Provide the [x, y] coordinate of the cell's center where the given text is located.  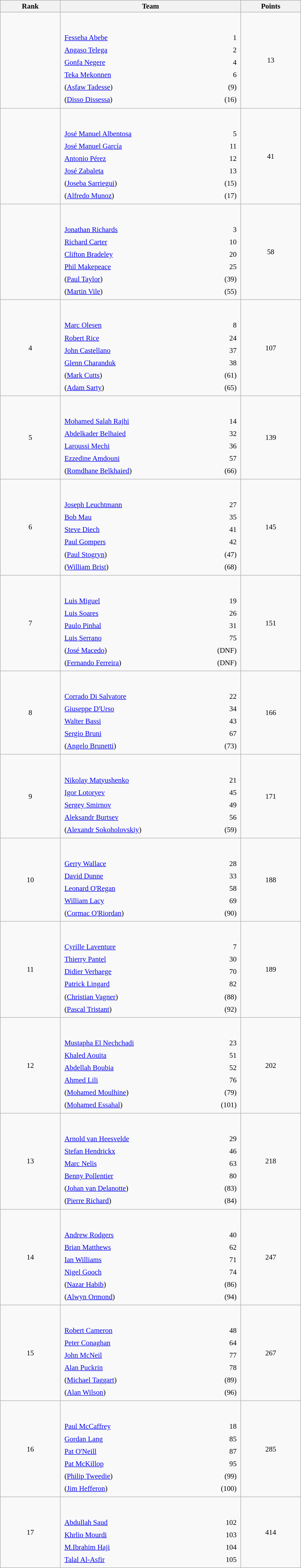
42 [221, 542]
35 [221, 517]
71 [219, 1260]
36 [223, 446]
166 [271, 713]
1 [218, 38]
26 [214, 613]
Khrlio Mourdi [131, 1535]
Luis Miguel [126, 601]
Peter Conaghan [131, 1343]
Alan Puckrin [131, 1368]
21 [224, 780]
38 [219, 363]
José Manuel Albentosa [135, 134]
(39) [220, 279]
Giuseppe D'Urso [133, 709]
45 [224, 792]
Marc Nelis [134, 1164]
2 [218, 50]
40 [219, 1234]
139 [271, 437]
Marc Olesen [131, 325]
Team [150, 6]
(Alwyn Ormond) [131, 1297]
34 [222, 709]
John Castellano [131, 350]
Corrado Di Salvatore [133, 697]
(61) [219, 375]
Leonard O'Regan [133, 888]
(16) [218, 100]
Patrick Lingard [131, 984]
24 [219, 338]
(Alfredo Munoz) [135, 195]
188 [271, 880]
Paulo Pinhal [126, 625]
(Martin Vile) [131, 292]
77 [220, 1355]
Luis Miguel 19 Luis Soares 26 Paulo Pinhal 31 Luis Serrano 75 (José Macedo) (DNF) (Fernando Ferreira) (DNF) [150, 623]
(101) [220, 1105]
(Paul Stogryn) [133, 554]
Fesseha Abebe [130, 38]
(Adam Sarty) [131, 387]
Cyrille Laventure 7 Thierry Pantel 30 Didier Verhaege 70 Patrick Lingard 82 (Christian Vagner) (88) (Pascal Tristant) (92) [150, 969]
267 [271, 1353]
67 [222, 734]
(Mohamed Moulhine) [132, 1093]
43 [222, 721]
(Alan Wilson) [131, 1393]
52 [220, 1068]
19 [214, 601]
104 [218, 1547]
(66) [223, 471]
(Disso Dissessa) [130, 100]
Rank [30, 6]
Glenn Charanduk [131, 363]
70 [220, 972]
414 [271, 1532]
(Cormac O'Riordan) [133, 913]
Gonfa Negere [130, 63]
(Jim Hefferon) [127, 1488]
Gordan Lang [127, 1439]
(José Macedo) [126, 650]
Marc Olesen 8 Robert Rice 24 John Castellano 37 Glenn Charanduk 38 (Mark Cutts) (61) (Adam Sarty) (65) [150, 348]
20 [220, 254]
(William Brist) [133, 567]
(Michael Taggart) [131, 1380]
(Pierre Richard) [134, 1201]
(94) [219, 1297]
Robert Rice [131, 338]
Paul McCaffrey 18 Gordan Lang 85 Pat O'Neill 87 Pat McKillop 95 (Philip Tweedie) (99) (Jim Hefferon) (100) [150, 1449]
247 [271, 1257]
Fesseha Abebe 1 Angaso Telega 2 Gonfa Negere 4 Teka Mekonnen 6 (Asfaw Tadesse) (9) (Disso Dissessa) (16) [150, 60]
29 [222, 1139]
Thierry Pantel [131, 959]
Clifton Bradeley [131, 254]
Pat McKillop [127, 1464]
Talal Al-Asfir [131, 1559]
(Alexandr Sokoholovskiy) [136, 830]
(89) [220, 1380]
18 [215, 1426]
(Joseba Sarriegui) [135, 183]
Walter Bassi [133, 721]
85 [215, 1439]
(79) [220, 1093]
Antonio Pérez [135, 158]
78 [220, 1368]
56 [224, 817]
Ahmed Lili [132, 1080]
Benny Pollentier [134, 1176]
48 [220, 1331]
Richard Carter [131, 242]
Paul McCaffrey [127, 1426]
(99) [215, 1476]
Points [271, 6]
95 [215, 1464]
Luis Soares [126, 613]
151 [271, 623]
Joseph Leuchtmann [133, 505]
16 [30, 1449]
(Asfaw Tadesse) [130, 87]
Angaso Telega [130, 50]
Stefan Hendrickx [134, 1151]
Abdullah Saud [131, 1522]
(Nazar Habib) [131, 1284]
Aleksandr Burtsev [136, 817]
Pat O'Neill [127, 1451]
Corrado Di Salvatore 22 Giuseppe D'Urso 34 Walter Bassi 43 Sergio Bruni 67 (Angelo Brunetti) (73) [150, 713]
28 [221, 863]
63 [222, 1164]
(55) [220, 292]
62 [219, 1247]
Mohamed Salah Rajhi [135, 421]
Abdelkader Belhaied [135, 434]
Abdullah Saud 102 Khrlio Mourdi 103 M.Ibrahim Haji 104 Talal Al-Asfir 105 [150, 1532]
(15) [223, 183]
15 [30, 1353]
Ian Williams [131, 1260]
Arnold van Heesvelde [134, 1139]
Nigel Gooch [131, 1272]
(9) [218, 87]
(90) [221, 913]
87 [215, 1451]
80 [222, 1176]
Sergio Bruni [133, 734]
57 [223, 459]
Mustapha El Nechchadi 23 Khaled Aouita 51 Abdellah Boubia 52 Ahmed Lili 76 (Mohamed Moulhine) (79) (Mohamed Essahal) (101) [150, 1065]
37 [219, 350]
27 [221, 505]
Mohamed Salah Rajhi 14 Abdelkader Belhaied 32 Laroussi Mechi 36 Ezzedine Amdouni 57 (Romdhane Belkhaied) (66) [150, 437]
(Mark Cutts) [131, 375]
31 [214, 625]
(84) [222, 1201]
(47) [221, 554]
Gerry Wallace 28 David Dunne 33 Leonard O'Regan 58 William Lacy 69 (Cormac O'Riordan) (90) [150, 880]
49 [224, 805]
(Paul Taylor) [131, 279]
102 [218, 1522]
David Dunne [133, 876]
171 [271, 797]
33 [221, 876]
74 [219, 1272]
Bob Mau [133, 517]
Andrew Rodgers [131, 1234]
Gerry Wallace [133, 863]
M.Ibrahim Haji [131, 1547]
(Mohamed Essahal) [132, 1105]
(Romdhane Belkhaied) [135, 471]
Andrew Rodgers 40 Brian Matthews 62 Ian Williams 71 Nigel Gooch 74 (Nazar Habib) (86) (Alwyn Ormond) (94) [150, 1257]
(83) [222, 1188]
285 [271, 1449]
202 [271, 1065]
103 [218, 1535]
Phil Makepeace [131, 267]
(88) [220, 996]
José Manuel Albentosa 5 José Manuel García 11 Antonio Pérez 12 José Zabaleta 13 (Joseba Sarriegui) (15) (Alfredo Munoz) (17) [150, 156]
3 [220, 229]
51 [220, 1055]
Jonathan Richards 3 Richard Carter 10 Clifton Bradeley 20 Phil Makepeace 25 (Paul Taylor) (39) (Martin Vile) (55) [150, 252]
69 [221, 901]
(86) [219, 1284]
Didier Verhaege [131, 972]
Arnold van Heesvelde 29 Stefan Hendrickx 46 Marc Nelis 63 Benny Pollentier 80 (Johan van Delanotte) (83) (Pierre Richard) (84) [150, 1161]
(Johan van Delanotte) [134, 1188]
76 [220, 1080]
(65) [219, 387]
Khaled Aouita [132, 1055]
Mustapha El Nechchadi [132, 1043]
(96) [220, 1393]
(Fernando Ferreira) [126, 663]
(Angelo Brunetti) [133, 746]
(Philip Tweedie) [127, 1476]
José Zabaleta [135, 171]
Jonathan Richards [131, 229]
Ezzedine Amdouni [135, 459]
75 [214, 638]
(68) [221, 567]
William Lacy [133, 901]
Joseph Leuchtmann 27 Bob Mau 35 Steve Diech 41 Paul Gompers 42 (Paul Stogryn) (47) (William Brist) (68) [150, 527]
17 [30, 1532]
José Manuel García [135, 146]
Abdellah Boubia [132, 1068]
105 [218, 1559]
(100) [215, 1488]
30 [220, 959]
82 [220, 984]
218 [271, 1161]
Laroussi Mechi [135, 446]
46 [222, 1151]
(59) [224, 830]
Sergey Smirnov [136, 805]
9 [30, 797]
23 [220, 1043]
32 [223, 434]
22 [222, 697]
Paul Gompers [133, 542]
Luis Serrano [126, 638]
(92) [220, 1009]
(Christian Vagner) [131, 996]
(Pascal Tristant) [131, 1009]
Nikolay Matyushenko 21 Igor Lotoryev 45 Sergey Smirnov 49 Aleksandr Burtsev 56 (Alexandr Sokoholovskiy) (59) [150, 797]
Cyrille Laventure [131, 947]
(73) [222, 746]
Steve Diech [133, 530]
Robert Cameron [131, 1331]
145 [271, 527]
(17) [223, 195]
64 [220, 1343]
107 [271, 348]
Igor Lotoryev [136, 792]
John McNeil [131, 1355]
Nikolay Matyushenko [136, 780]
Robert Cameron 48 Peter Conaghan 64 John McNeil 77 Alan Puckrin 78 (Michael Taggart) (89) (Alan Wilson) (96) [150, 1353]
Brian Matthews [131, 1247]
Teka Mekonnen [130, 75]
25 [220, 267]
189 [271, 969]
